Return (X, Y) of the center of cell containing provided text 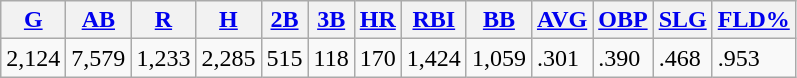
.953 (754, 58)
HR (378, 20)
R (164, 20)
SLG (682, 20)
H (228, 20)
1,233 (164, 58)
BB (498, 20)
1,424 (434, 58)
118 (331, 58)
3B (331, 20)
2B (284, 20)
.390 (623, 58)
2,124 (34, 58)
OBP (623, 20)
1,059 (498, 58)
.301 (562, 58)
2,285 (228, 58)
515 (284, 58)
G (34, 20)
RBI (434, 20)
170 (378, 58)
FLD% (754, 20)
7,579 (98, 58)
.468 (682, 58)
AVG (562, 20)
AB (98, 20)
